Return the [X, Y] coordinate for the center point of the cell that contains the specified text.  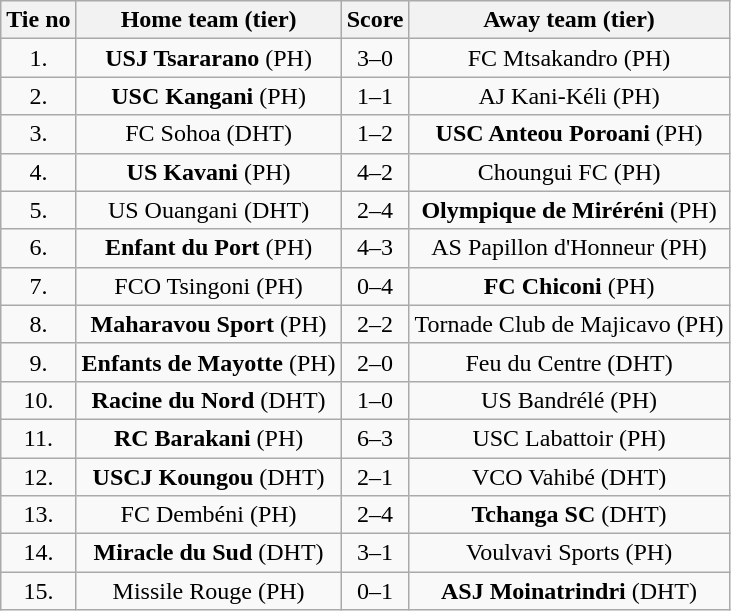
USC Labattoir (PH) [569, 438]
FC Sohoa (DHT) [208, 134]
AS Papillon d'Honneur (PH) [569, 248]
5. [38, 210]
Away team (tier) [569, 20]
15. [38, 591]
US Bandrélé (PH) [569, 400]
7. [38, 286]
1–1 [375, 96]
0–1 [375, 591]
8. [38, 324]
USC Anteou Poroani (PH) [569, 134]
6–3 [375, 438]
Home team (tier) [208, 20]
US Kavani (PH) [208, 172]
13. [38, 515]
11. [38, 438]
1. [38, 58]
FC Dembéni (PH) [208, 515]
0–4 [375, 286]
2–2 [375, 324]
4–3 [375, 248]
Racine du Nord (DHT) [208, 400]
10. [38, 400]
6. [38, 248]
US Ouangani (DHT) [208, 210]
FC Chiconi (PH) [569, 286]
RC Barakani (PH) [208, 438]
4. [38, 172]
2–1 [375, 477]
USJ Tsararano (PH) [208, 58]
2. [38, 96]
Choungui FC (PH) [569, 172]
FCO Tsingoni (PH) [208, 286]
ASJ Moinatrindri (DHT) [569, 591]
3–1 [375, 553]
3. [38, 134]
USCJ Koungou (DHT) [208, 477]
AJ Kani-Kéli (PH) [569, 96]
14. [38, 553]
4–2 [375, 172]
Score [375, 20]
Tie no [38, 20]
VCO Vahibé (DHT) [569, 477]
Enfant du Port (PH) [208, 248]
Miracle du Sud (DHT) [208, 553]
12. [38, 477]
1–2 [375, 134]
3–0 [375, 58]
Tchanga SC (DHT) [569, 515]
Enfants de Mayotte (PH) [208, 362]
Feu du Centre (DHT) [569, 362]
Voulvavi Sports (PH) [569, 553]
Olympique de Miréréni (PH) [569, 210]
Tornade Club de Majicavo (PH) [569, 324]
9. [38, 362]
1–0 [375, 400]
USC Kangani (PH) [208, 96]
Missile Rouge (PH) [208, 591]
FC Mtsakandro (PH) [569, 58]
Maharavou Sport (PH) [208, 324]
2–0 [375, 362]
